Pinpoint the cell where the given text exists, returning its [X, Y] midpoint coordinate. 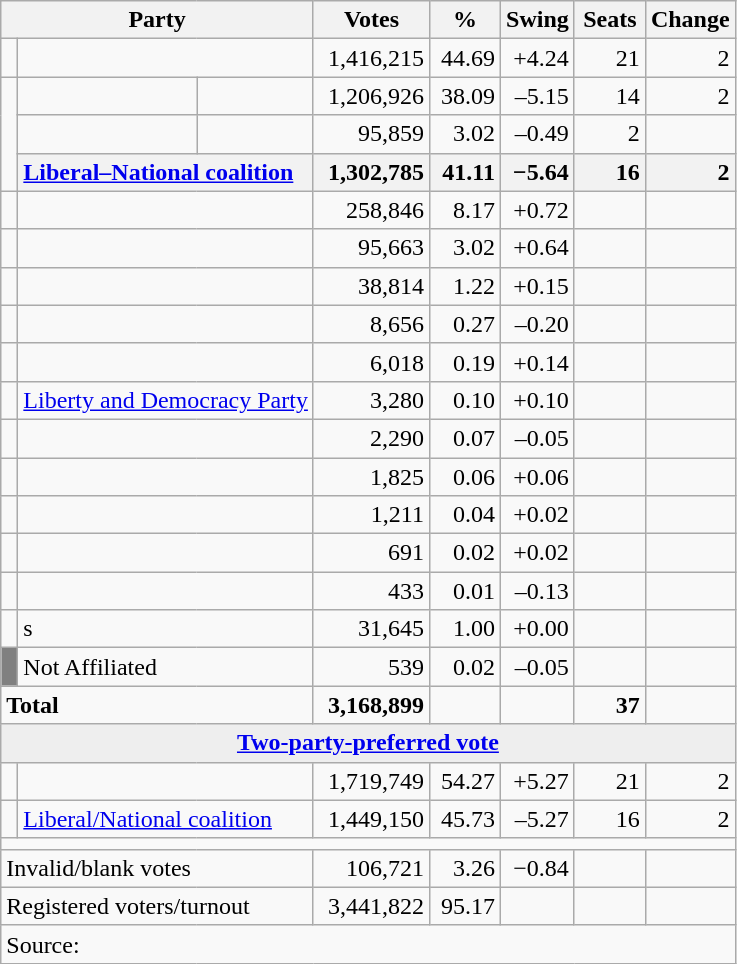
Swing [538, 20]
Registered voters/turnout [158, 906]
41.11 [464, 172]
–5.27 [538, 819]
+5.27 [538, 781]
2,290 [371, 438]
14 [610, 96]
1.22 [464, 286]
Not Affiliated [166, 667]
1,825 [371, 477]
0.06 [464, 477]
0.04 [464, 515]
106,721 [371, 868]
Total [158, 705]
0.10 [464, 400]
+0.64 [538, 248]
s [166, 629]
0.27 [464, 324]
95,859 [371, 134]
95.17 [464, 906]
+0.14 [538, 362]
258,846 [371, 210]
433 [371, 591]
Votes [371, 20]
+0.10 [538, 400]
1.00 [464, 629]
+0.00 [538, 629]
3,441,822 [371, 906]
1,302,785 [371, 172]
95,663 [371, 248]
3,168,899 [371, 705]
0.19 [464, 362]
44.69 [464, 58]
45.73 [464, 819]
Liberal/National coalition [166, 819]
38.09 [464, 96]
6,018 [371, 362]
Party [158, 20]
Seats [610, 20]
+4.24 [538, 58]
1,206,926 [371, 96]
3,280 [371, 400]
–5.15 [538, 96]
8.17 [464, 210]
691 [371, 553]
+0.15 [538, 286]
1,211 [371, 515]
Change [690, 20]
% [464, 20]
37 [610, 705]
Source: [368, 944]
Two-party-preferred vote [368, 743]
539 [371, 667]
0.01 [464, 591]
–0.13 [538, 591]
1,719,749 [371, 781]
−5.64 [538, 172]
0.07 [464, 438]
31,645 [371, 629]
3.26 [464, 868]
Liberty and Democracy Party [166, 400]
–0.49 [538, 134]
8,656 [371, 324]
+0.72 [538, 210]
+0.06 [538, 477]
1,449,150 [371, 819]
Liberal–National coalition [166, 172]
Invalid/blank votes [158, 868]
38,814 [371, 286]
1,416,215 [371, 58]
54.27 [464, 781]
−0.84 [538, 868]
–0.20 [538, 324]
